Detect which cell encompasses the target text, then output its [X, Y] center coordinate. 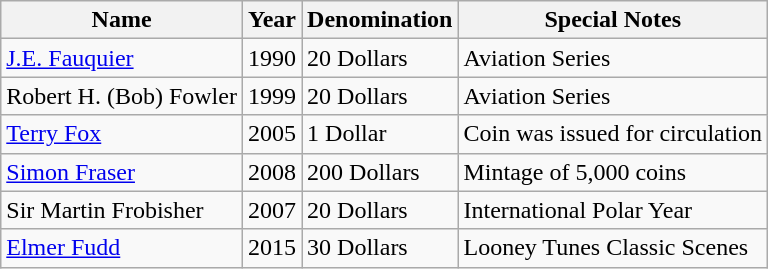
200 Dollars [380, 172]
Mintage of 5,000 coins [613, 172]
30 Dollars [380, 248]
International Polar Year [613, 210]
Looney Tunes Classic Scenes [613, 248]
2005 [272, 134]
2008 [272, 172]
Denomination [380, 20]
2007 [272, 210]
Robert H. (Bob) Fowler [122, 96]
Coin was issued for circulation [613, 134]
J.E. Fauquier [122, 58]
Elmer Fudd [122, 248]
2015 [272, 248]
Year [272, 20]
Simon Fraser [122, 172]
1990 [272, 58]
Name [122, 20]
Sir Martin Frobisher [122, 210]
1999 [272, 96]
Special Notes [613, 20]
1 Dollar [380, 134]
Terry Fox [122, 134]
